For the text-containing cell, return its midpoint in (x, y) coordinate format. 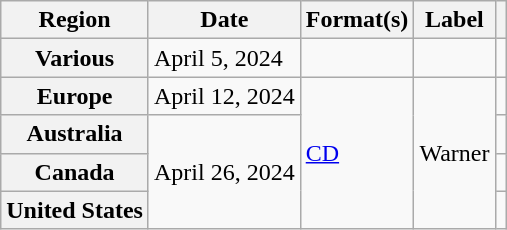
April 5, 2024 (224, 58)
Format(s) (357, 20)
Warner (454, 153)
CD (357, 153)
April 26, 2024 (224, 172)
Various (75, 58)
Label (454, 20)
April 12, 2024 (224, 96)
Europe (75, 96)
Date (224, 20)
Canada (75, 172)
United States (75, 210)
Australia (75, 134)
Region (75, 20)
